Provide the [x, y] coordinate of the cell's center where the given text is located.  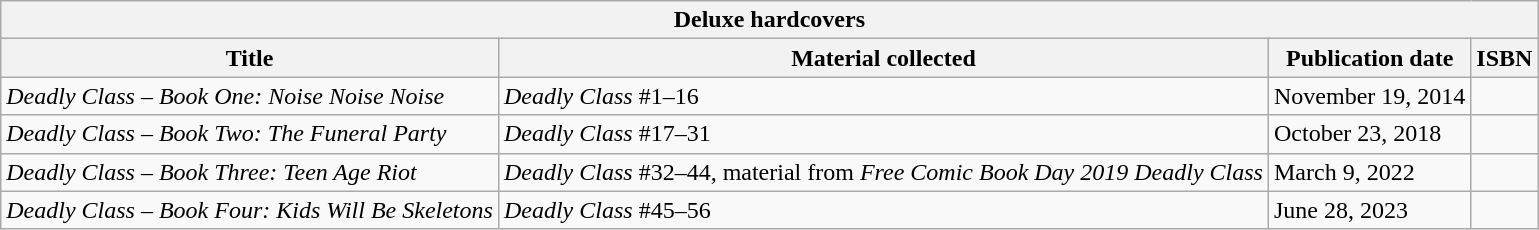
Deadly Class – Book Three: Teen Age Riot [250, 172]
Publication date [1369, 58]
Deadly Class #45–56 [883, 210]
March 9, 2022 [1369, 172]
Title [250, 58]
Deadly Class #32–44, material from Free Comic Book Day 2019 Deadly Class [883, 172]
Deadly Class #1–16 [883, 96]
Deadly Class – Book One: Noise Noise Noise [250, 96]
November 19, 2014 [1369, 96]
Material collected [883, 58]
Deadly Class – Book Two: The Funeral Party [250, 134]
Deluxe hardcovers [770, 20]
October 23, 2018 [1369, 134]
Deadly Class #17–31 [883, 134]
Deadly Class – Book Four: Kids Will Be Skeletons [250, 210]
ISBN [1504, 58]
June 28, 2023 [1369, 210]
